Pinpoint the cell where the given text exists, returning its [x, y] midpoint coordinate. 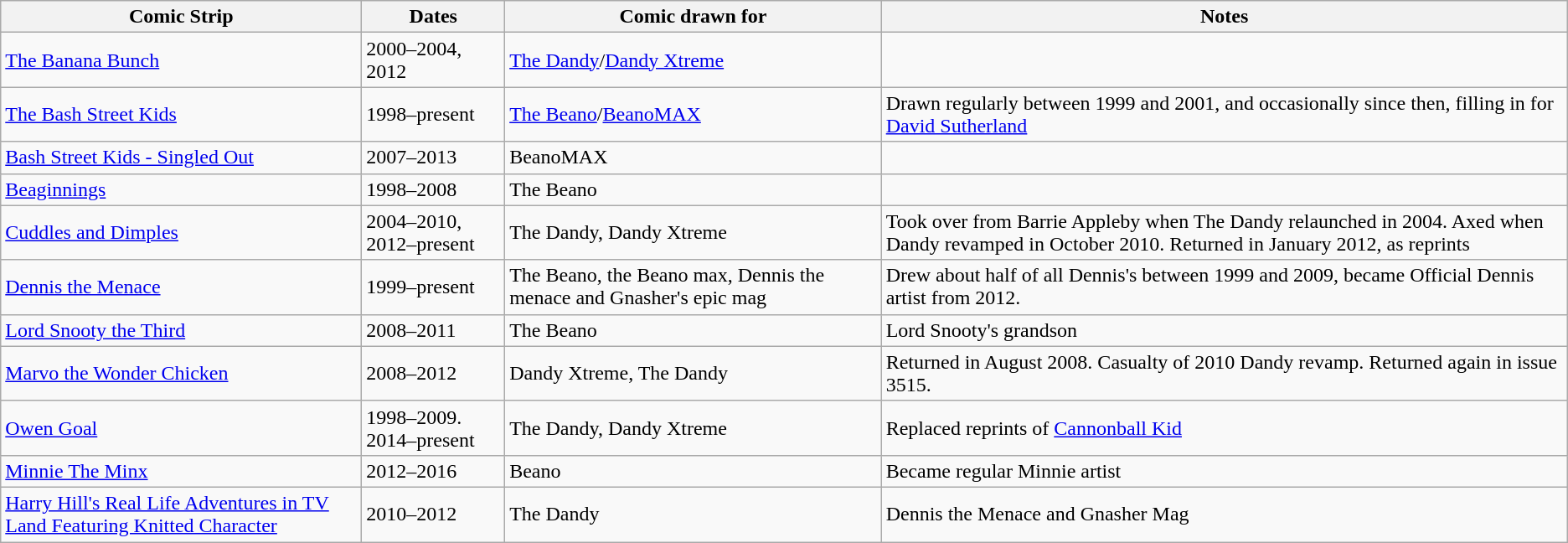
Harry Hill's Real Life Adventures in TV Land Featuring Knitted Character [181, 515]
Dennis the Menace and Gnasher Mag [1225, 515]
Took over from Barrie Appleby when The Dandy relaunched in 2004. Axed when Dandy revamped in October 2010. Returned in January 2012, as reprints [1225, 233]
Owen Goal [181, 427]
The Beano/BeanoMAX [694, 114]
BeanoMAX [694, 158]
Replaced reprints of Cannonball Kid [1225, 427]
Comic Strip [181, 17]
2007–2013 [434, 158]
Returned in August 2008. Casualty of 2010 Dandy revamp. Returned again in issue 3515. [1225, 374]
The Bash Street Kids [181, 114]
The Beano, the Beano max, Dennis the menace and Gnasher's epic mag [694, 287]
2012–2016 [434, 471]
1998–2008 [434, 189]
2008–2012 [434, 374]
Dennis the Menace [181, 287]
Minnie The Minx [181, 471]
Drew about half of all Dennis's between 1999 and 2009, became Official Dennis artist from 2012. [1225, 287]
Drawn regularly between 1999 and 2001, and occasionally since then, filling in for David Sutherland [1225, 114]
1999–present [434, 287]
The Banana Bunch [181, 60]
2010–2012 [434, 515]
Comic drawn for [694, 17]
2000–2004, 2012 [434, 60]
Cuddles and Dimples [181, 233]
Dandy Xtreme, The Dandy [694, 374]
The Dandy [694, 515]
Notes [1225, 17]
Marvo the Wonder Chicken [181, 374]
Dates [434, 17]
Lord Snooty's grandson [1225, 330]
Became regular Minnie artist [1225, 471]
1998–present [434, 114]
Beano [694, 471]
1998–2009. 2014–present [434, 427]
2008–2011 [434, 330]
Beaginnings [181, 189]
Bash Street Kids - Singled Out [181, 158]
Lord Snooty the Third [181, 330]
2004–2010, 2012–present [434, 233]
The Dandy/Dandy Xtreme [694, 60]
